Pinpoint the cell where the given text exists, returning its [x, y] midpoint coordinate. 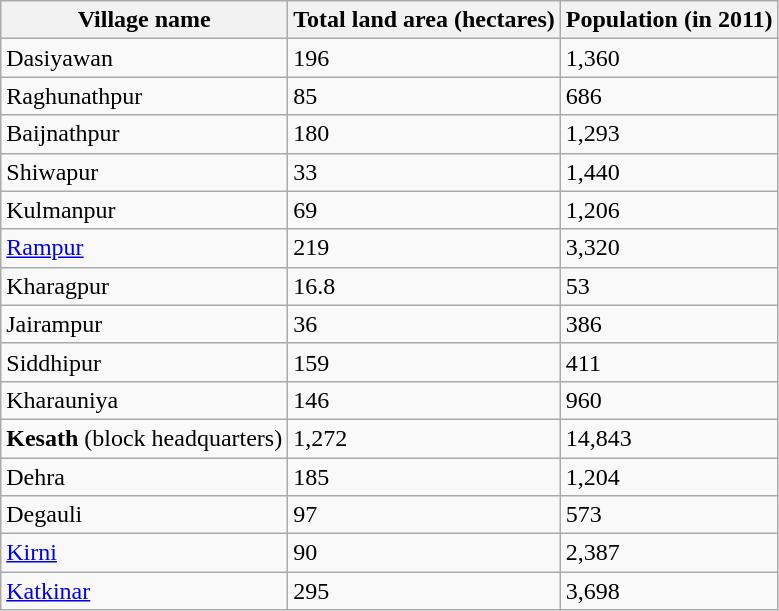
Dehra [144, 477]
69 [424, 210]
36 [424, 324]
Siddhipur [144, 362]
Population (in 2011) [669, 20]
Kharagpur [144, 286]
Dasiyawan [144, 58]
2,387 [669, 553]
196 [424, 58]
Raghunathpur [144, 96]
219 [424, 248]
1,360 [669, 58]
Shiwapur [144, 172]
1,206 [669, 210]
97 [424, 515]
90 [424, 553]
3,320 [669, 248]
Total land area (hectares) [424, 20]
1,293 [669, 134]
85 [424, 96]
1,272 [424, 438]
Baijnathpur [144, 134]
Kharauniya [144, 400]
14,843 [669, 438]
295 [424, 591]
686 [669, 96]
33 [424, 172]
1,204 [669, 477]
Kesath (block headquarters) [144, 438]
Degauli [144, 515]
1,440 [669, 172]
159 [424, 362]
185 [424, 477]
Jairampur [144, 324]
53 [669, 286]
Katkinar [144, 591]
Village name [144, 20]
3,698 [669, 591]
386 [669, 324]
Rampur [144, 248]
573 [669, 515]
411 [669, 362]
146 [424, 400]
16.8 [424, 286]
180 [424, 134]
960 [669, 400]
Kirni [144, 553]
Kulmanpur [144, 210]
